Locate the cell with the specified text and output its (X, Y) center coordinate. 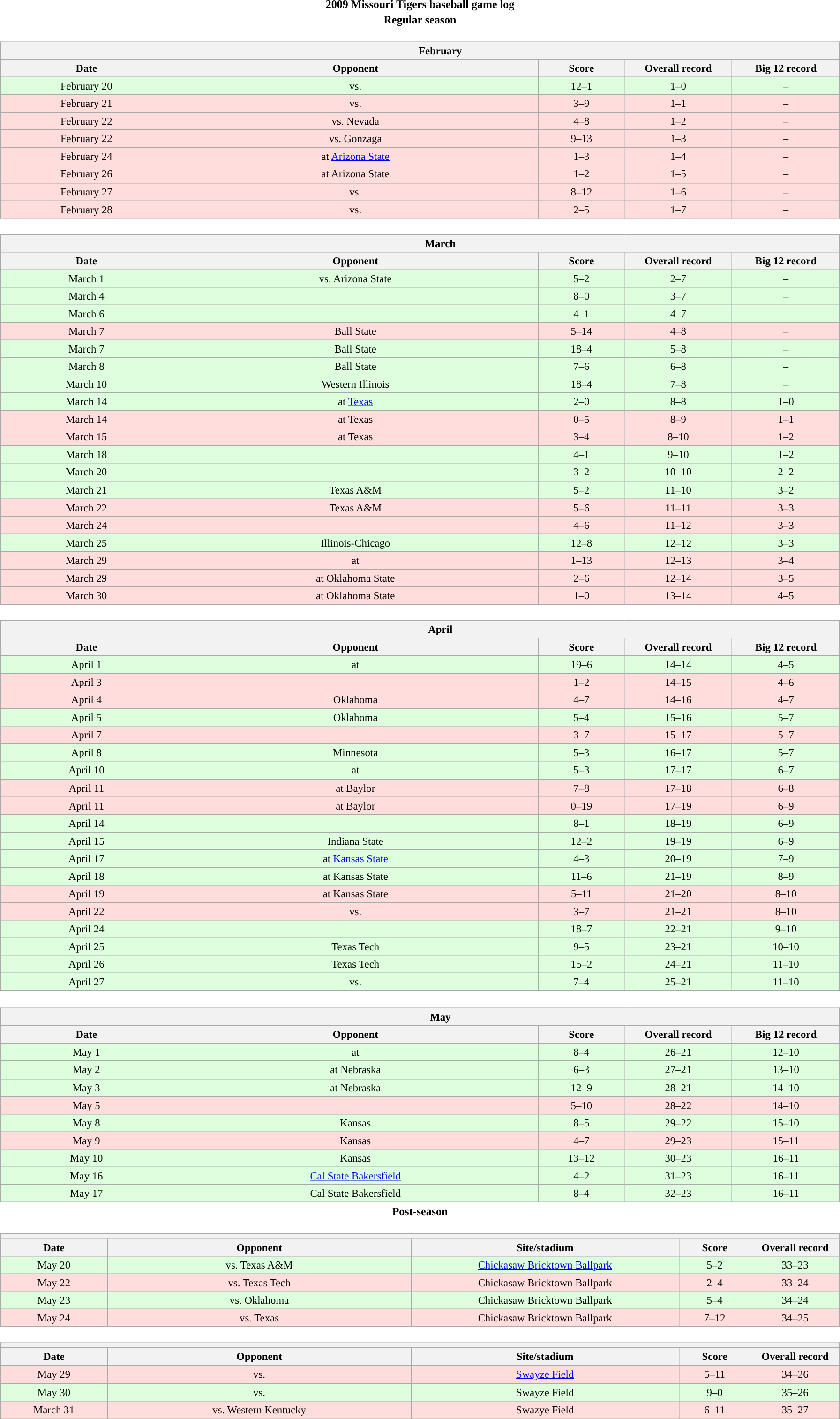
15–16 (678, 718)
1–7 (678, 210)
4–2 (581, 1176)
April 7 (86, 735)
31–23 (678, 1176)
May 23 (54, 1300)
20–19 (678, 858)
30–23 (678, 1158)
2–4 (714, 1283)
March 31 (54, 1410)
March 18 (86, 455)
March 15 (86, 437)
9–5 (581, 946)
April 17 (86, 858)
May (420, 1017)
2–0 (581, 402)
22–21 (678, 929)
vs. Texas (259, 1318)
April (420, 630)
Indiana State (355, 841)
21–21 (678, 911)
0–19 (581, 806)
34–26 (795, 1374)
6–3 (581, 1070)
April 24 (86, 929)
April 8 (86, 753)
April 19 (86, 894)
32–23 (678, 1194)
May 1 (86, 1052)
9–0 (714, 1392)
April 1 (86, 665)
April 18 (86, 876)
16–17 (678, 753)
vs. Texas Tech (259, 1283)
April 14 (86, 823)
1–6 (678, 192)
March 20 (86, 472)
March 30 (86, 596)
14–14 (678, 665)
19–19 (678, 841)
8–8 (678, 402)
12–9 (581, 1088)
28–21 (678, 1088)
May 5 (86, 1105)
2–2 (786, 472)
vs. Texas A&M (259, 1265)
vs. Oklahoma (259, 1300)
February 24 (86, 157)
5–6 (581, 508)
2–7 (678, 278)
Western Illinois (355, 384)
March 8 (86, 367)
11–12 (678, 525)
vs. Western Kentucky (259, 1410)
8–1 (581, 823)
29–23 (678, 1141)
April 4 (86, 700)
April 10 (86, 770)
24–21 (678, 964)
April 27 (86, 982)
1–4 (678, 157)
vs. Nevada (355, 121)
March (420, 243)
2–5 (581, 210)
7–6 (581, 367)
March 24 (86, 525)
8–5 (581, 1123)
12–10 (786, 1052)
19–6 (581, 665)
February 28 (86, 210)
February 21 (86, 104)
11–11 (678, 508)
May 22 (54, 1283)
March 25 (86, 543)
13–12 (581, 1158)
6–11 (714, 1410)
13–14 (678, 596)
34–24 (795, 1300)
5–14 (581, 331)
18–7 (581, 929)
May 17 (86, 1194)
17–17 (678, 770)
April 25 (86, 946)
February 26 (86, 174)
3–5 (786, 578)
April 22 (86, 911)
17–19 (678, 806)
17–18 (678, 788)
March 1 (86, 278)
7–12 (714, 1318)
Swazye Field (545, 1410)
1–13 (581, 560)
26–21 (678, 1052)
May 16 (86, 1176)
Minnesota (355, 753)
12–13 (678, 560)
33–23 (795, 1265)
15–17 (678, 735)
May 10 (86, 1158)
2–6 (581, 578)
29–22 (678, 1123)
February (420, 51)
15–2 (581, 964)
March 21 (86, 490)
15–10 (786, 1123)
5–10 (581, 1105)
4–3 (581, 858)
February 20 (86, 86)
34–25 (795, 1318)
11–6 (581, 876)
33–24 (795, 1283)
12–8 (581, 543)
1–5 (678, 174)
May 9 (86, 1141)
March 10 (86, 384)
April 5 (86, 718)
21–19 (678, 876)
35–26 (795, 1392)
8–12 (581, 192)
May 2 (86, 1070)
March 4 (86, 296)
vs. Arizona State (355, 278)
12–1 (581, 86)
6–7 (786, 770)
May 20 (54, 1265)
12–12 (678, 543)
April 3 (86, 682)
February 27 (86, 192)
0–5 (581, 420)
18–19 (678, 823)
May 24 (54, 1318)
13–10 (786, 1070)
23–21 (678, 946)
9–13 (581, 139)
28–22 (678, 1105)
21–20 (678, 894)
15–11 (786, 1141)
14–16 (678, 700)
7–9 (786, 858)
27–21 (678, 1070)
May 8 (86, 1123)
April 15 (86, 841)
March 22 (86, 508)
3–9 (581, 104)
May 3 (86, 1088)
25–21 (678, 982)
May 29 (54, 1374)
March 6 (86, 314)
vs. Gonzaga (355, 139)
8–0 (581, 296)
35–27 (795, 1410)
12–14 (678, 578)
Illinois-Chicago (355, 543)
April 26 (86, 964)
12–2 (581, 841)
14–15 (678, 682)
May 30 (54, 1392)
5–8 (678, 349)
7–4 (581, 982)
